Find where the given text appears and provide that cell's center as (x, y) coordinate. 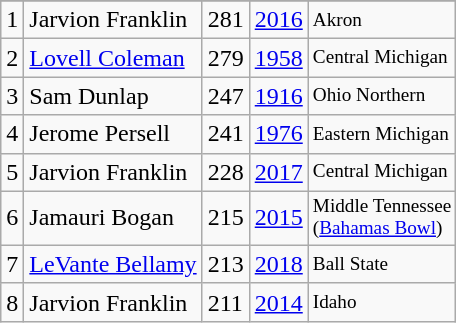
Jerome Persell (113, 134)
5 (12, 172)
4 (12, 134)
228 (226, 172)
1 (12, 20)
213 (226, 264)
Sam Dunlap (113, 96)
7 (12, 264)
6 (12, 218)
LeVante Bellamy (113, 264)
Middle Tennessee(Bahamas Bowl) (382, 218)
211 (226, 302)
Ball State (382, 264)
2 (12, 58)
2016 (278, 20)
2014 (278, 302)
1976 (278, 134)
281 (226, 20)
2015 (278, 218)
279 (226, 58)
Lovell Coleman (113, 58)
1958 (278, 58)
Akron (382, 20)
Jamauri Bogan (113, 218)
247 (226, 96)
215 (226, 218)
Ohio Northern (382, 96)
3 (12, 96)
Eastern Michigan (382, 134)
1916 (278, 96)
2018 (278, 264)
Idaho (382, 302)
2017 (278, 172)
241 (226, 134)
8 (12, 302)
